For the text-containing cell, return its midpoint in [x, y] coordinate format. 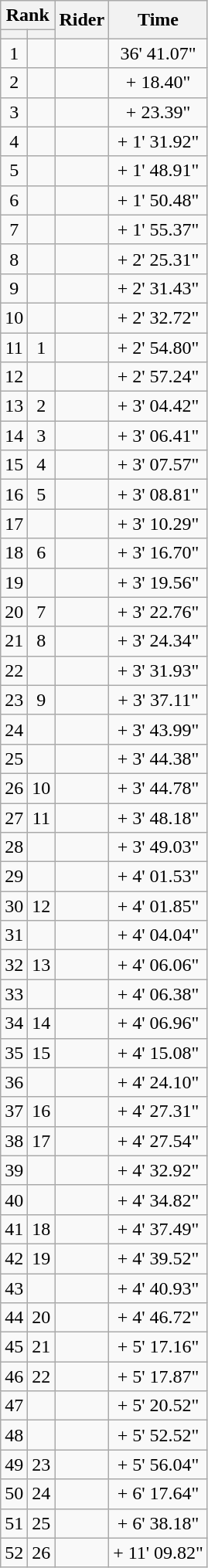
+ 3' 44.78" [159, 788]
+ 4' 04.04" [159, 935]
+ 4' 40.93" [159, 1288]
+ 3' 48.18" [159, 818]
Rider [82, 20]
40 [14, 1200]
28 [14, 847]
+ 4' 06.38" [159, 994]
32 [14, 965]
+ 3' 22.76" [159, 612]
27 [14, 818]
41 [14, 1229]
49 [14, 1464]
48 [14, 1435]
+ 2' 54.80" [159, 347]
45 [14, 1347]
36' 41.07" [159, 53]
34 [14, 1023]
+ 4' 37.49" [159, 1229]
+ 3' 44.38" [159, 759]
+ 5' 17.87" [159, 1376]
50 [14, 1494]
+ 3' 24.34" [159, 641]
+ 4' 06.96" [159, 1023]
+ 3' 19.56" [159, 582]
+ 4' 39.52" [159, 1258]
52 [14, 1553]
38 [14, 1141]
44 [14, 1318]
+ 4' 27.31" [159, 1112]
+ 3' 10.29" [159, 524]
51 [14, 1523]
+ 4' 06.06" [159, 965]
+ 4' 46.72" [159, 1318]
+ 3' 06.41" [159, 436]
29 [14, 877]
+ 2' 31.43" [159, 288]
+ 3' 43.99" [159, 729]
+ 4' 34.82" [159, 1200]
+ 11' 09.82" [159, 1553]
46 [14, 1376]
+ 3' 37.11" [159, 700]
+ 4' 01.85" [159, 906]
37 [14, 1112]
Time [159, 20]
+ 3' 31.93" [159, 670]
+ 6' 17.64" [159, 1494]
+ 4' 27.54" [159, 1141]
+ 4' 24.10" [159, 1082]
+ 4' 01.53" [159, 877]
+ 1' 55.37" [159, 229]
35 [14, 1053]
+ 2' 25.31" [159, 259]
+ 6' 38.18" [159, 1523]
30 [14, 906]
+ 1' 50.48" [159, 200]
+ 3' 16.70" [159, 553]
+ 5' 56.04" [159, 1464]
+ 5' 17.16" [159, 1347]
+ 3' 08.81" [159, 494]
42 [14, 1258]
39 [14, 1170]
+ 5' 52.52" [159, 1435]
+ 5' 20.52" [159, 1406]
+ 18.40" [159, 83]
+ 3' 07.57" [159, 465]
+ 1' 31.92" [159, 141]
+ 2' 57.24" [159, 377]
+ 3' 04.42" [159, 406]
47 [14, 1406]
+ 23.39" [159, 112]
31 [14, 935]
+ 1' 48.91" [159, 171]
36 [14, 1082]
33 [14, 994]
Rank [28, 15]
+ 2' 32.72" [159, 317]
+ 3' 49.03" [159, 847]
+ 4' 32.92" [159, 1170]
43 [14, 1288]
+ 4' 15.08" [159, 1053]
